Determine the [X, Y] coordinate at the center of the cell enclosing the given text.  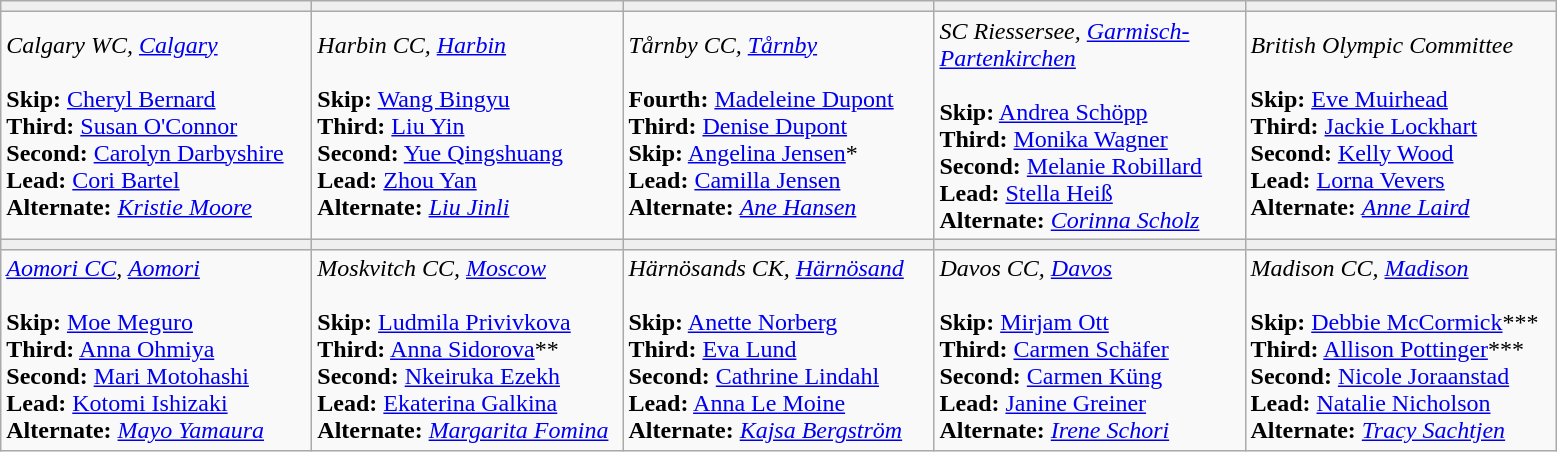
SC Riessersee, Garmisch-Partenkirchen Skip: Andrea Schöpp Third: Monika Wagner Second: Melanie Robillard Lead: Stella Heiß Alternate: Corinna Scholz [1090, 126]
British Olympic Committee Skip: Eve Muirhead Third: Jackie Lockhart Second: Kelly Wood Lead: Lorna Vevers Alternate: Anne Laird [1400, 126]
Aomori CC, Aomori Skip: Moe Meguro Third: Anna Ohmiya Second: Mari Motohashi Lead: Kotomi Ishizaki Alternate: Mayo Yamaura [156, 350]
Moskvitch CC, Moscow Skip: Ludmila Privivkova Third: Anna Sidorova** Second: Nkeiruka Ezekh Lead: Ekaterina Galkina Alternate: Margarita Fomina [468, 350]
Harbin CC, Harbin Skip: Wang Bingyu Third: Liu Yin Second: Yue Qingshuang Lead: Zhou Yan Alternate: Liu Jinli [468, 126]
Davos CC, Davos Skip: Mirjam Ott Third: Carmen Schäfer Second: Carmen Küng Lead: Janine Greiner Alternate: Irene Schori [1090, 350]
Madison CC, Madison Skip: Debbie McCormick*** Third: Allison Pottinger*** Second: Nicole Joraanstad Lead: Natalie Nicholson Alternate: Tracy Sachtjen [1400, 350]
Härnösands CK, Härnösand Skip: Anette Norberg Third: Eva Lund Second: Cathrine Lindahl Lead: Anna Le Moine Alternate: Kajsa Bergström [778, 350]
Calgary WC, Calgary Skip: Cheryl Bernard Third: Susan O'Connor Second: Carolyn Darbyshire Lead: Cori Bartel Alternate: Kristie Moore [156, 126]
Tårnby CC, Tårnby Fourth: Madeleine Dupont Third: Denise Dupont Skip: Angelina Jensen* Lead: Camilla Jensen Alternate: Ane Hansen [778, 126]
